Pinpoint the cell where the given text exists, returning its (x, y) midpoint coordinate. 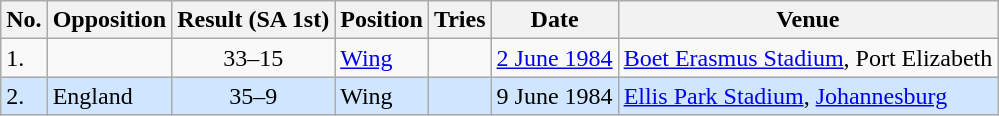
1. (24, 58)
Tries (460, 20)
9 June 1984 (554, 96)
Venue (808, 20)
Result (SA 1st) (254, 20)
Date (554, 20)
2 June 1984 (554, 58)
No. (24, 20)
Opposition (109, 20)
England (109, 96)
Ellis Park Stadium, Johannesburg (808, 96)
Boet Erasmus Stadium, Port Elizabeth (808, 58)
33–15 (254, 58)
2. (24, 96)
Position (382, 20)
35–9 (254, 96)
